Output the (X, Y) coordinate of the center of the cell containing the given text.  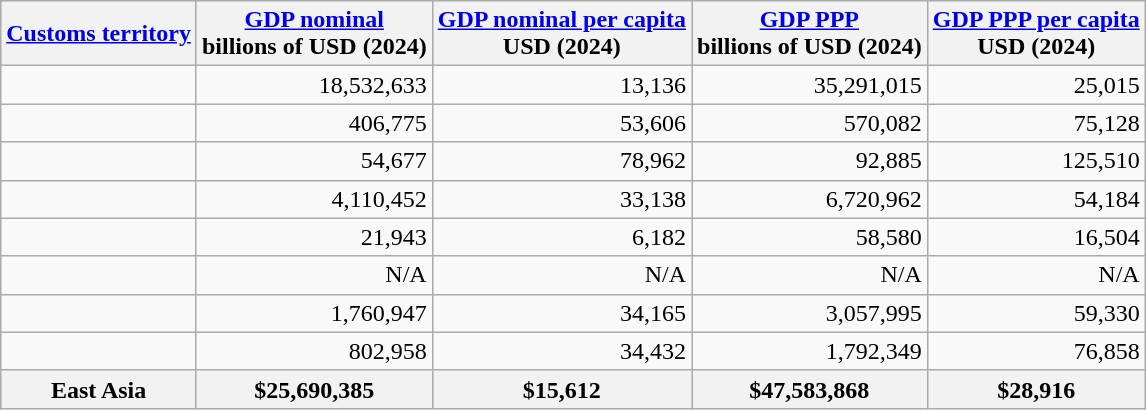
76,858 (1036, 351)
33,138 (562, 199)
East Asia (99, 389)
34,165 (562, 313)
GDP nominalbillions of USD (2024) (314, 34)
6,720,962 (810, 199)
21,943 (314, 237)
1,792,349 (810, 351)
75,128 (1036, 123)
$15,612 (562, 389)
54,677 (314, 161)
59,330 (1036, 313)
4,110,452 (314, 199)
3,057,995 (810, 313)
$28,916 (1036, 389)
25,015 (1036, 85)
GDP PPPbillions of USD (2024) (810, 34)
1,760,947 (314, 313)
53,606 (562, 123)
6,182 (562, 237)
$25,690,385 (314, 389)
18,532,633 (314, 85)
58,580 (810, 237)
13,136 (562, 85)
35,291,015 (810, 85)
570,082 (810, 123)
54,184 (1036, 199)
34,432 (562, 351)
Customs territory (99, 34)
GDP nominal per capitaUSD (2024) (562, 34)
92,885 (810, 161)
$47,583,868 (810, 389)
125,510 (1036, 161)
406,775 (314, 123)
802,958 (314, 351)
GDP PPP per capitaUSD (2024) (1036, 34)
78,962 (562, 161)
16,504 (1036, 237)
